Capture the cell that displays the provided text and extract its [x, y] central coordinate. 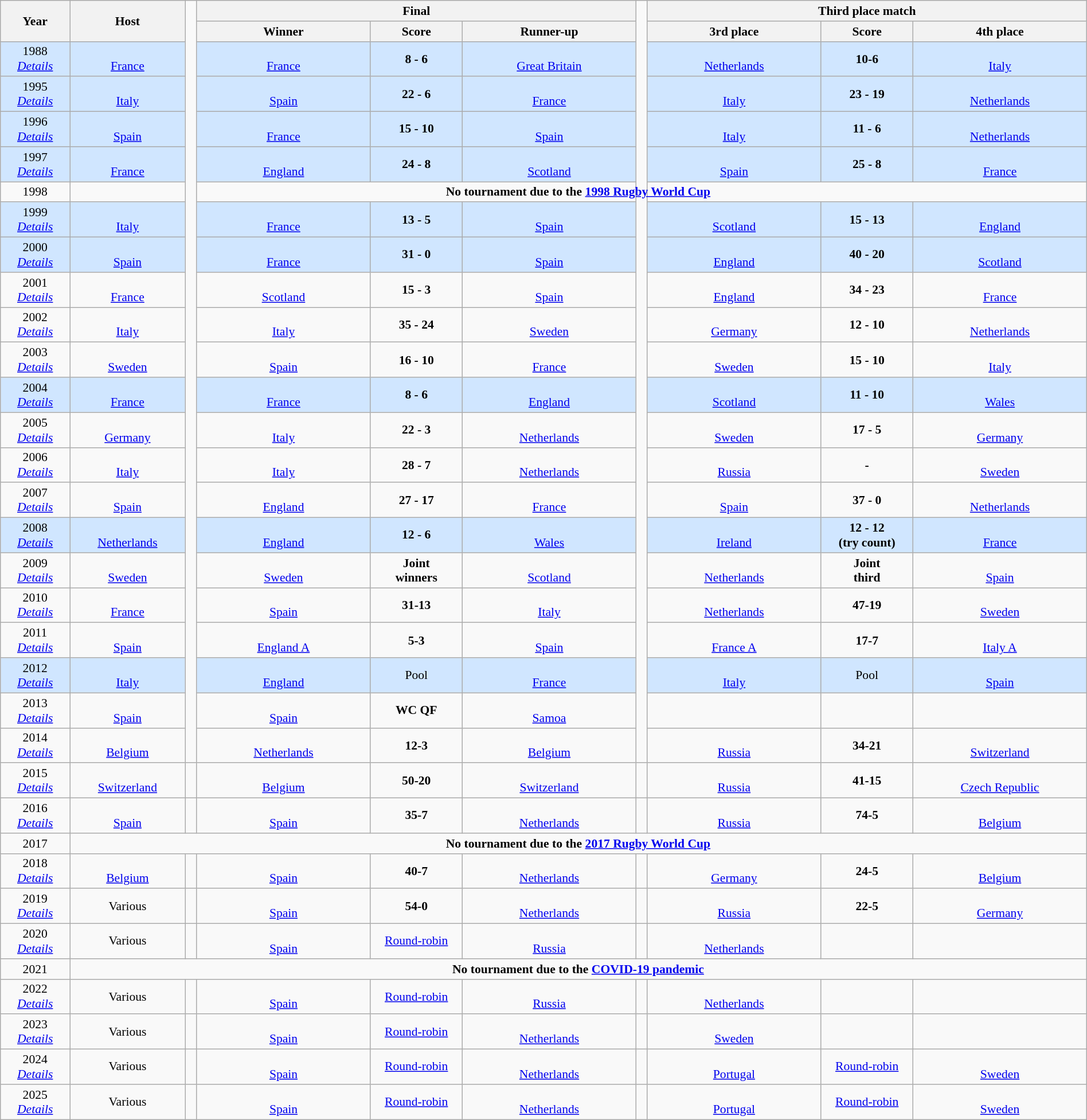
2000 Details [36, 255]
2025 Details [36, 1102]
2021 [36, 969]
2004 Details [36, 395]
WC QF [416, 710]
31-13 [416, 606]
28 - 7 [416, 465]
47-19 [867, 606]
2017 [36, 844]
France A [734, 640]
22-5 [867, 906]
40 - 20 [867, 255]
2011 Details [36, 640]
1997 Details [36, 164]
Winner [283, 32]
15 - 3 [416, 290]
2006 Details [36, 465]
1998 [36, 192]
24-5 [867, 871]
13 - 5 [416, 220]
50-20 [416, 781]
Samoa [549, 710]
1996 Details [36, 130]
23 - 19 [867, 94]
22 - 6 [416, 94]
2015 Details [36, 781]
22 - 3 [416, 430]
24 - 8 [416, 164]
41-15 [867, 781]
2010 Details [36, 606]
Runner-up [549, 32]
Host [128, 21]
Year [36, 21]
12 - 10 [867, 325]
Czech Republic [1000, 781]
2022 Details [36, 997]
10-6 [867, 58]
No tournament due to the COVID-19 pandemic [578, 969]
Ireland [734, 536]
17-7 [867, 640]
12 - 12(try count) [867, 536]
12-3 [416, 746]
35-7 [416, 815]
2009 Details [36, 570]
35 - 24 [416, 325]
No tournament due to the 1998 Rugby World Cup [578, 192]
2018 Details [36, 871]
2001 Details [36, 290]
No tournament due to the 2017 Rugby World Cup [578, 844]
Joint third [867, 570]
37 - 0 [867, 500]
40-7 [416, 871]
Joint winners [416, 570]
- [867, 465]
74-5 [867, 815]
11 - 10 [867, 395]
2008 Details [36, 536]
27 - 17 [416, 500]
2012 Details [36, 676]
34 - 23 [867, 290]
1995 Details [36, 94]
25 - 8 [867, 164]
1999 Details [36, 220]
2013 Details [36, 710]
2007 Details [36, 500]
5-3 [416, 640]
2014 Details [36, 746]
Final [416, 11]
2020 Details [36, 942]
Italy A [1000, 640]
2019 Details [36, 906]
12 - 6 [416, 536]
16 - 10 [416, 360]
2002 Details [36, 325]
15 - 13 [867, 220]
17 - 5 [867, 430]
2003 Details [36, 360]
11 - 6 [867, 130]
3rd place [734, 32]
2024 Details [36, 1067]
34-21 [867, 746]
2023 Details [36, 1032]
4th place [1000, 32]
1988 Details [36, 58]
2016 Details [36, 815]
Great Britain [549, 58]
2005 Details [36, 430]
Third place match [867, 11]
England A [283, 640]
31 - 0 [416, 255]
54-0 [416, 906]
